Extract the (x, y) coordinate from the center of the cell holding the provided text.  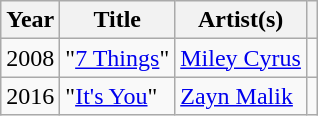
2016 (30, 96)
Miley Cyrus (241, 58)
Artist(s) (241, 20)
Title (118, 20)
"It's You" (118, 96)
Zayn Malik (241, 96)
"7 Things" (118, 58)
Year (30, 20)
2008 (30, 58)
